Scan for the cell matching the given text and deliver its (x, y) coordinate at center. 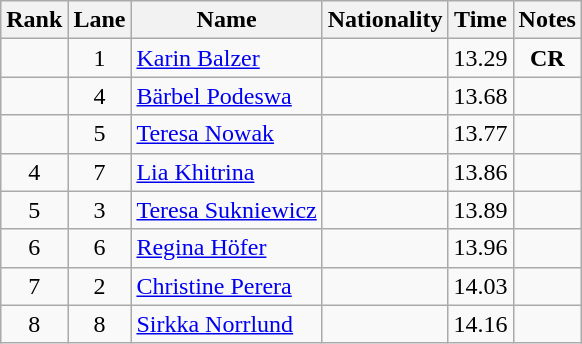
CR (547, 58)
13.29 (480, 58)
Sirkka Norrlund (226, 324)
13.68 (480, 96)
2 (100, 286)
Regina Höfer (226, 248)
13.89 (480, 210)
Teresa Nowak (226, 134)
14.16 (480, 324)
Time (480, 20)
Name (226, 20)
1 (100, 58)
13.96 (480, 248)
Teresa Sukniewicz (226, 210)
Karin Balzer (226, 58)
3 (100, 210)
Christine Perera (226, 286)
Bärbel Podeswa (226, 96)
Nationality (385, 20)
Rank (34, 20)
13.86 (480, 172)
13.77 (480, 134)
14.03 (480, 286)
Lane (100, 20)
Lia Khitrina (226, 172)
Notes (547, 20)
